Return [x, y] of the center of cell containing provided text 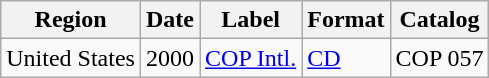
CD [346, 58]
COP 057 [440, 58]
2000 [170, 58]
Date [170, 20]
Format [346, 20]
COP Intl. [251, 58]
United States [71, 58]
Catalog [440, 20]
Region [71, 20]
Label [251, 20]
